For the text-containing cell, return its midpoint in (X, Y) coordinate format. 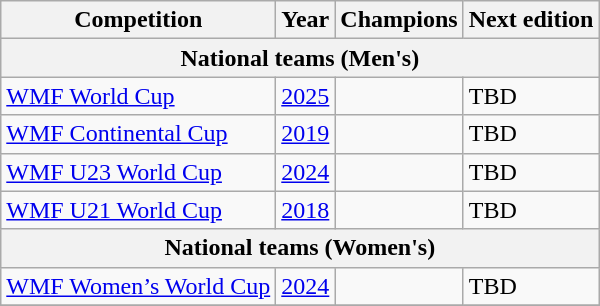
Champions (399, 20)
WMF Continental Cup (138, 134)
WMF Women’s World Cup (138, 286)
WMF World Cup (138, 96)
National teams (Women's) (300, 248)
2025 (306, 96)
Next edition (531, 20)
National teams (Men's) (300, 58)
Competition (138, 20)
2018 (306, 210)
2019 (306, 134)
WMF U23 World Cup (138, 172)
Year (306, 20)
WMF U21 World Cup (138, 210)
